Return [X, Y] of the center of cell containing provided text 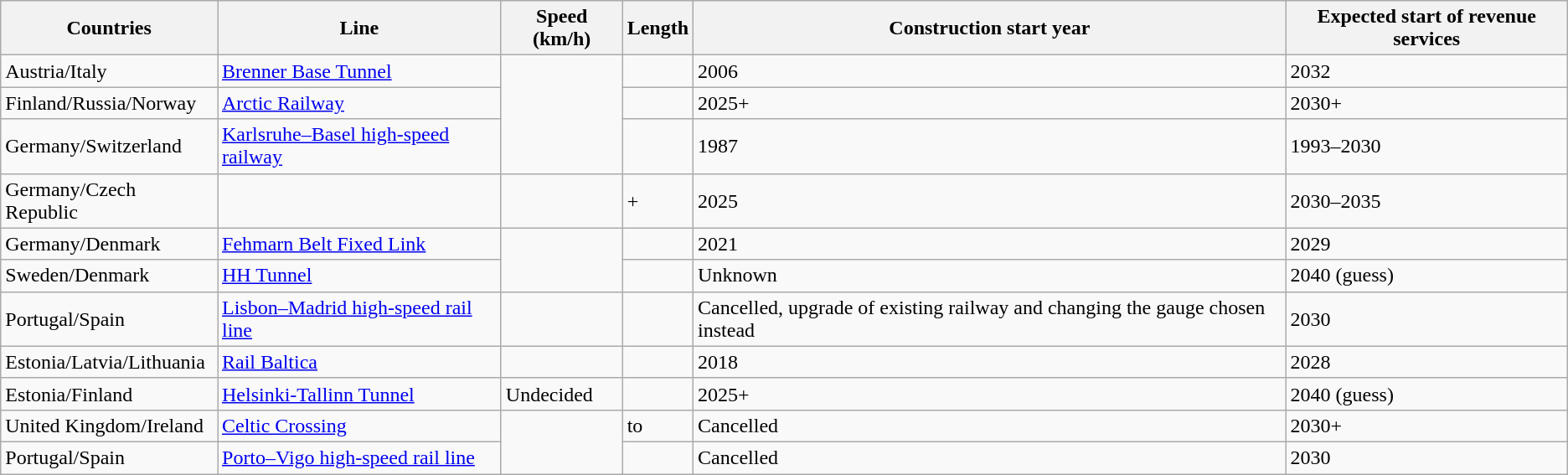
2028 [1426, 362]
Porto–Vigo high-speed rail line [360, 457]
2018 [990, 362]
United Kingdom/Ireland [109, 426]
Germany/Switzerland [109, 146]
2006 [990, 71]
Estonia/Finland [109, 394]
Arctic Railway [360, 103]
HH Tunnel [360, 276]
Germany/Czech Republic [109, 201]
2021 [990, 244]
Rail Baltica [360, 362]
+ [658, 201]
Austria/Italy [109, 71]
Unknown [990, 276]
2030–2035 [1426, 201]
Countries [109, 28]
Line [360, 28]
Expected start of revenue services [1426, 28]
Lisbon–Madrid high-speed rail line [360, 318]
Cancelled, upgrade of existing railway and changing the gauge chosen instead [990, 318]
Germany/Denmark [109, 244]
Karlsruhe–Basel high-speed railway [360, 146]
2032 [1426, 71]
Undecided [561, 394]
Estonia/Latvia/Lithuania [109, 362]
1993–2030 [1426, 146]
Finland/Russia/Norway [109, 103]
Length [658, 28]
1987 [990, 146]
Construction start year [990, 28]
Sweden/Denmark [109, 276]
to [658, 426]
2029 [1426, 244]
Celtic Crossing [360, 426]
Speed (km/h) [561, 28]
Fehmarn Belt Fixed Link [360, 244]
2025 [990, 201]
Helsinki-Tallinn Tunnel [360, 394]
Brenner Base Tunnel [360, 71]
